Locate the cell with the specified text and output its (x, y) center coordinate. 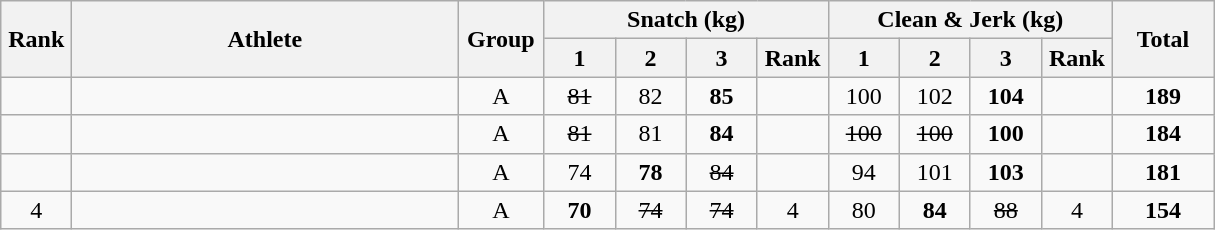
Clean & Jerk (kg) (970, 20)
154 (1162, 210)
Total (1162, 39)
102 (934, 96)
94 (864, 172)
80 (864, 210)
78 (650, 172)
Athlete (265, 39)
189 (1162, 96)
Snatch (kg) (686, 20)
70 (580, 210)
104 (1006, 96)
181 (1162, 172)
85 (722, 96)
184 (1162, 134)
101 (934, 172)
103 (1006, 172)
88 (1006, 210)
Group (501, 39)
82 (650, 96)
